Scan for the cell matching the given text and deliver its [x, y] coordinate at center. 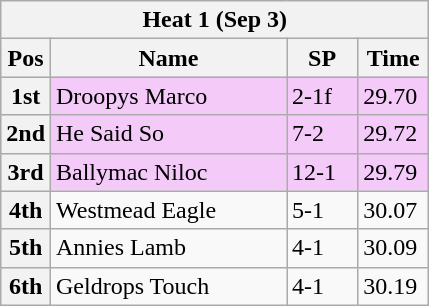
Geldrops Touch [169, 286]
30.07 [394, 210]
30.19 [394, 286]
He Said So [169, 134]
Westmead Eagle [169, 210]
Droopys Marco [169, 96]
5th [26, 248]
6th [26, 286]
29.72 [394, 134]
12-1 [322, 172]
3rd [26, 172]
SP [322, 58]
30.09 [394, 248]
Pos [26, 58]
Time [394, 58]
29.79 [394, 172]
Annies Lamb [169, 248]
Ballymac Niloc [169, 172]
2-1f [322, 96]
5-1 [322, 210]
2nd [26, 134]
1st [26, 96]
4th [26, 210]
Heat 1 (Sep 3) [215, 20]
29.70 [394, 96]
Name [169, 58]
7-2 [322, 134]
